Locate the cell with the specified text and output its [x, y] center coordinate. 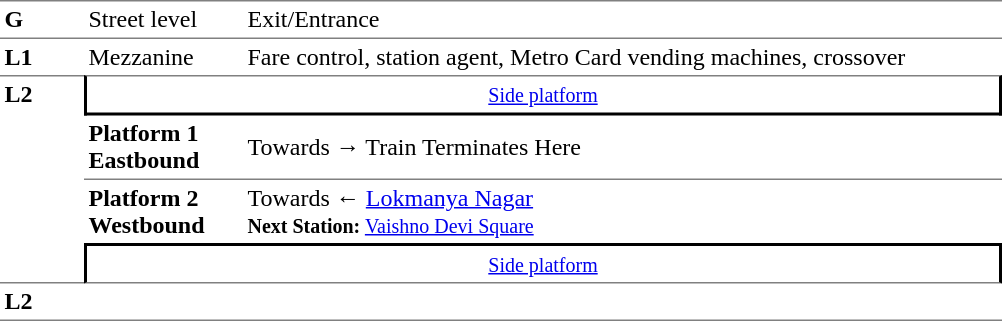
L2 [42, 179]
Fare control, station agent, Metro Card vending machines, crossover [622, 57]
Street level [164, 20]
Platform 1Eastbound [164, 148]
Platform 2Westbound [164, 212]
Exit/Entrance [622, 20]
L1 [42, 57]
Mezzanine [164, 57]
Towards → Train Terminates Here [622, 148]
G [42, 20]
Towards ← Lokmanya NagarNext Station: Vaishno Devi Square [622, 212]
